Scan for the cell matching the given text and deliver its [X, Y] coordinate at center. 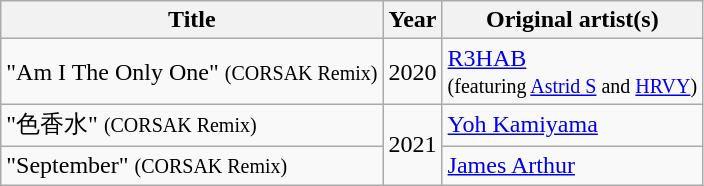
"Am I The Only One" (CORSAK Remix) [192, 72]
Title [192, 20]
2021 [412, 144]
Yoh Kamiyama [572, 126]
"September" (CORSAK Remix) [192, 165]
R3HAB(featuring Astrid S and HRVY) [572, 72]
Original artist(s) [572, 20]
Year [412, 20]
2020 [412, 72]
James Arthur [572, 165]
"色香水" (CORSAK Remix) [192, 126]
